Find where the given text appears and provide that cell's center as (x, y) coordinate. 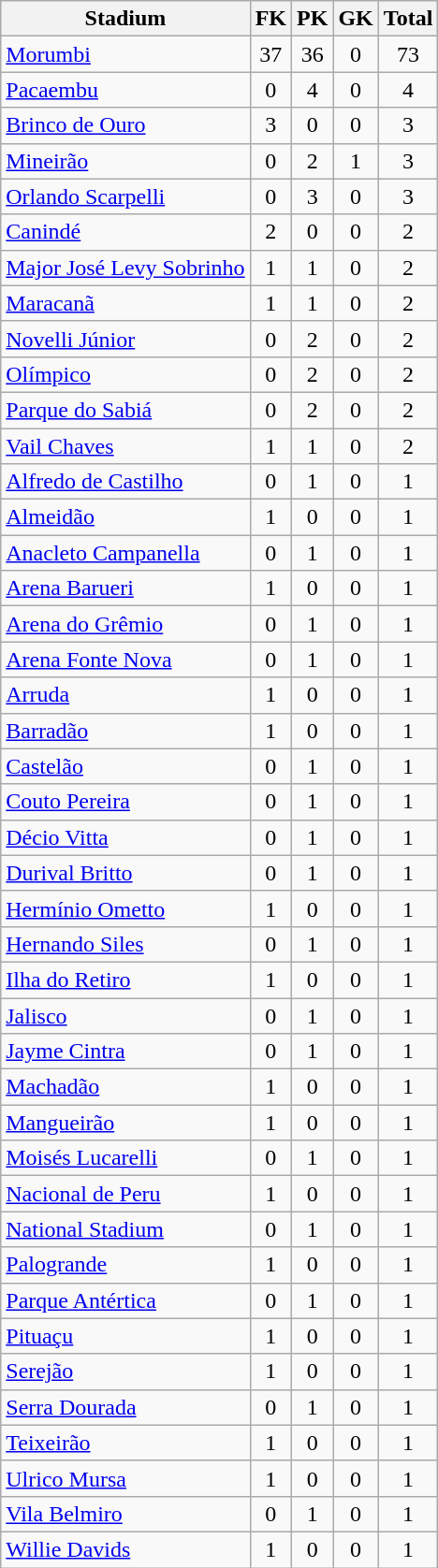
Morumbi (125, 54)
Brinco de Ouro (125, 125)
Almeidão (125, 517)
Arena do Grêmio (125, 624)
Mineirão (125, 161)
Teixeirão (125, 1443)
Décio Vitta (125, 837)
Durival Britto (125, 873)
Nacional de Peru (125, 1194)
Ulrico Mursa (125, 1478)
Ilha do Retiro (125, 980)
Willie Davids (125, 1549)
Canindé (125, 232)
Hermínio Ometto (125, 908)
Moisés Lucarelli (125, 1158)
PK (313, 19)
Hernando Siles (125, 944)
Serejão (125, 1372)
Parque do Sabiá (125, 410)
Major José Levy Sobrinho (125, 268)
National Stadium (125, 1229)
Parque Antértica (125, 1300)
Novelli Júnior (125, 339)
Jayme Cintra (125, 1052)
Barradão (125, 731)
Stadium (125, 19)
Machadão (125, 1087)
Arruda (125, 695)
36 (313, 54)
Castelão (125, 766)
FK (270, 19)
Pacaembu (125, 90)
GK (356, 19)
Alfredo de Castilho (125, 482)
Serra Dourada (125, 1407)
37 (270, 54)
Couto Pereira (125, 802)
Arena Fonte Nova (125, 660)
Mangueirão (125, 1123)
Orlando Scarpelli (125, 196)
Maracanã (125, 303)
Olímpico (125, 374)
Arena Barueri (125, 588)
Pituaçu (125, 1336)
Anacleto Campanella (125, 553)
Vila Belmiro (125, 1514)
Palogrande (125, 1265)
Total (408, 19)
Jalisco (125, 1015)
Vail Chaves (125, 446)
73 (408, 54)
